From the cell containing the given text, extract its center point as (x, y) coordinate. 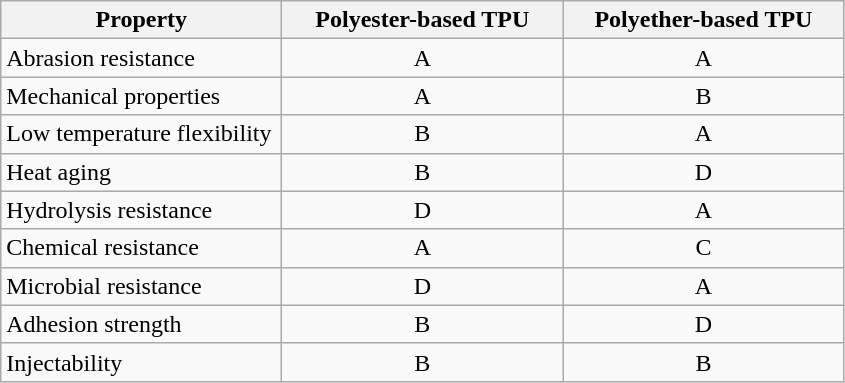
Hydrolysis resistance (142, 210)
Abrasion resistance (142, 58)
Polyether-based TPU (704, 20)
Adhesion strength (142, 324)
Microbial resistance (142, 286)
Low temperature flexibility (142, 134)
C (704, 248)
Property (142, 20)
Heat aging (142, 172)
Injectability (142, 362)
Mechanical properties (142, 96)
Chemical resistance (142, 248)
Polyester-based TPU (422, 20)
